Provide the (X, Y) coordinate of the cell's center where the given text is located.  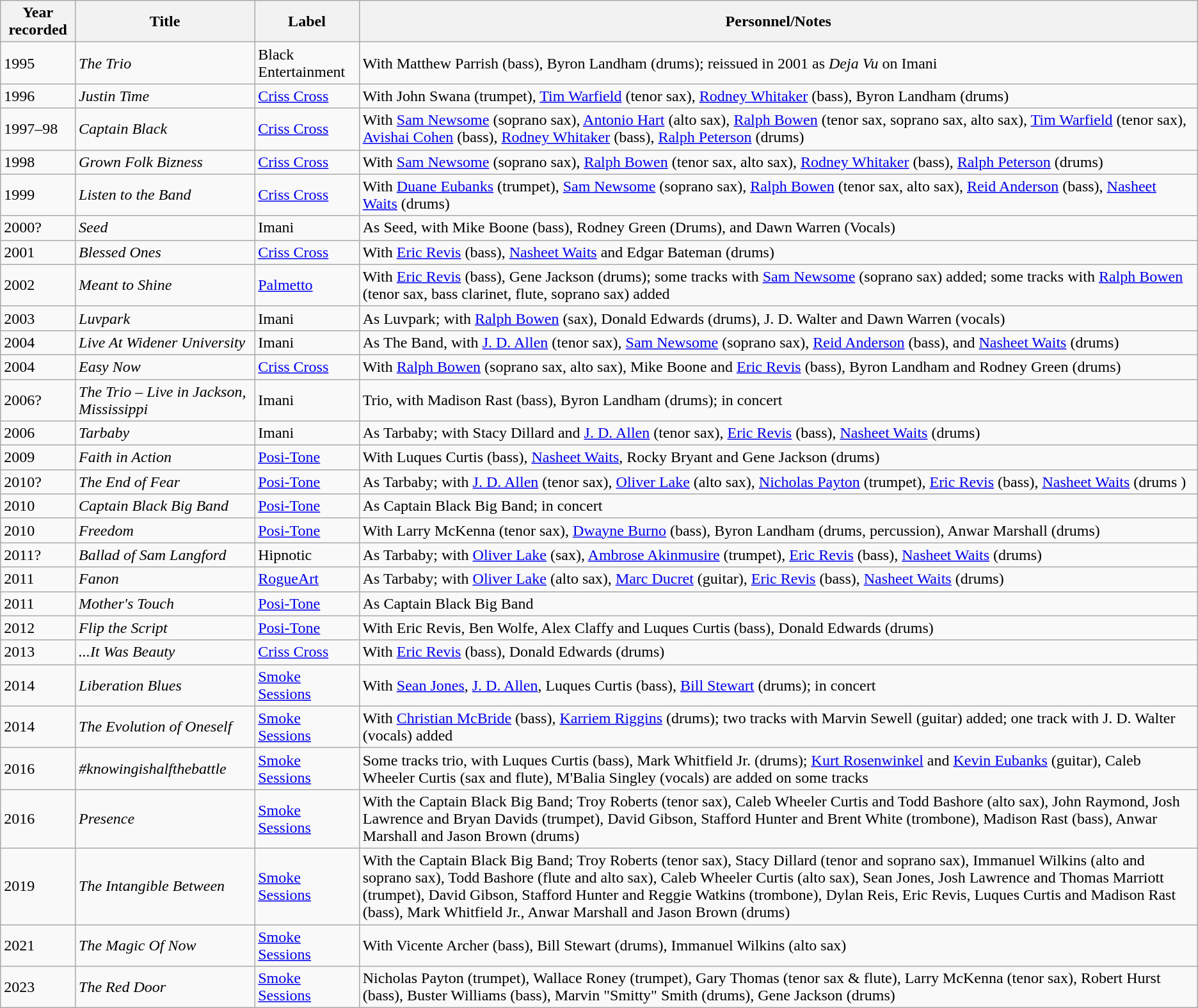
Flip the Script (165, 628)
With Ralph Bowen (soprano sax, alto sax), Mike Boone and Eric Revis (bass), Byron Landham and Rodney Green (drums) (778, 367)
2000? (38, 228)
2003 (38, 318)
As Tarbaby; with Oliver Lake (sax), Ambrose Akinmusire (trumpet), Eric Revis (bass), Nasheet Waits (drums) (778, 555)
Seed (165, 228)
With Vicente Archer (bass), Bill Stewart (drums), Immanuel Wilkins (alto sax) (778, 945)
1999 (38, 195)
Blessed Ones (165, 252)
2013 (38, 652)
Ballad of Sam Langford (165, 555)
2006? (38, 399)
Presence (165, 819)
Fanon (165, 579)
The End of Fear (165, 482)
With Eric Revis, Ben Wolfe, Alex Claffy and Luques Curtis (bass), Donald Edwards (drums) (778, 628)
2009 (38, 458)
The Trio – Live in Jackson, Mississippi (165, 399)
As Captain Black Big Band (778, 604)
2006 (38, 433)
Title (165, 22)
With Duane Eubanks (trumpet), Sam Newsome (soprano sax), Ralph Bowen (tenor sax, alto sax), Reid Anderson (bass), Nasheet Waits (drums) (778, 195)
As Seed, with Mike Boone (bass), Rodney Green (Drums), and Dawn Warren (Vocals) (778, 228)
2010? (38, 482)
Listen to the Band (165, 195)
Luvpark (165, 318)
The Trio (165, 63)
2021 (38, 945)
Faith in Action (165, 458)
Meant to Shine (165, 285)
As The Band, with J. D. Allen (tenor sax), Sam Newsome (soprano sax), Reid Anderson (bass), and Nasheet Waits (drums) (778, 342)
As Luvpark; with Ralph Bowen (sax), Donald Edwards (drums), J. D. Walter and Dawn Warren (vocals) (778, 318)
1998 (38, 162)
RogueArt (307, 579)
Trio, with Madison Rast (bass), Byron Landham (drums); in concert (778, 399)
2002 (38, 285)
Tarbaby (165, 433)
#knowingishalfthebattle (165, 768)
With Eric Revis (bass), Donald Edwards (drums) (778, 652)
2001 (38, 252)
Hipnotic (307, 555)
With Sean Jones, J. D. Allen, Luques Curtis (bass), Bill Stewart (drums); in concert (778, 685)
Black Entertainment (307, 63)
Liberation Blues (165, 685)
1997–98 (38, 129)
As Captain Black Big Band; in concert (778, 506)
2023 (38, 987)
1995 (38, 63)
Captain Black Big Band (165, 506)
With John Swana (trumpet), Tim Warfield (tenor sax), Rodney Whitaker (bass), Byron Landham (drums) (778, 96)
Palmetto (307, 285)
...It Was Beauty (165, 652)
Justin Time (165, 96)
Label (307, 22)
With Matthew Parrish (bass), Byron Landham (drums); reissued in 2001 as Deja Vu on Imani (778, 63)
Live At Widener University (165, 342)
With Christian McBride (bass), Karriem Riggins (drums); two tracks with Marvin Sewell (guitar) added; one track with J. D. Walter (vocals) added (778, 727)
As Tarbaby; with Oliver Lake (alto sax), Marc Ducret (guitar), Eric Revis (bass), Nasheet Waits (drums) (778, 579)
With Luques Curtis (bass), Nasheet Waits, Rocky Bryant and Gene Jackson (drums) (778, 458)
Freedom (165, 531)
As Tarbaby; with Stacy Dillard and J. D. Allen (tenor sax), Eric Revis (bass), Nasheet Waits (drums) (778, 433)
2012 (38, 628)
1996 (38, 96)
Personnel/Notes (778, 22)
The Red Door (165, 987)
The Evolution of Oneself (165, 727)
As Tarbaby; with J. D. Allen (tenor sax), Oliver Lake (alto sax), Nicholas Payton (trumpet), Eric Revis (bass), Nasheet Waits (drums ) (778, 482)
2011? (38, 555)
With Sam Newsome (soprano sax), Ralph Bowen (tenor sax, alto sax), Rodney Whitaker (bass), Ralph Peterson (drums) (778, 162)
Captain Black (165, 129)
Year recorded (38, 22)
With Larry McKenna (tenor sax), Dwayne Burno (bass), Byron Landham (drums, percussion), Anwar Marshall (drums) (778, 531)
With Eric Revis (bass), Nasheet Waits and Edgar Bateman (drums) (778, 252)
Easy Now (165, 367)
The Intangible Between (165, 886)
Mother's Touch (165, 604)
Grown Folk Bizness (165, 162)
2019 (38, 886)
The Magic Of Now (165, 945)
